Search for the cell housing the specified text and yield its [x, y] center coordinate. 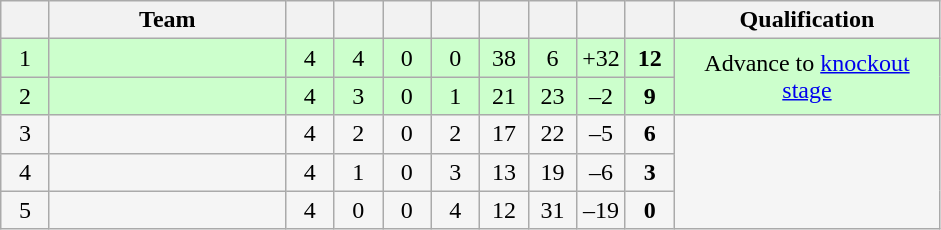
21 [504, 96]
Advance to knockout stage [807, 77]
19 [552, 172]
–19 [602, 210]
31 [552, 210]
17 [504, 134]
5 [26, 210]
22 [552, 134]
23 [552, 96]
–2 [602, 96]
Team [167, 20]
–6 [602, 172]
+32 [602, 58]
9 [650, 96]
38 [504, 58]
Qualification [807, 20]
13 [504, 172]
–5 [602, 134]
